Pinpoint the cell where the given text exists, returning its (X, Y) midpoint coordinate. 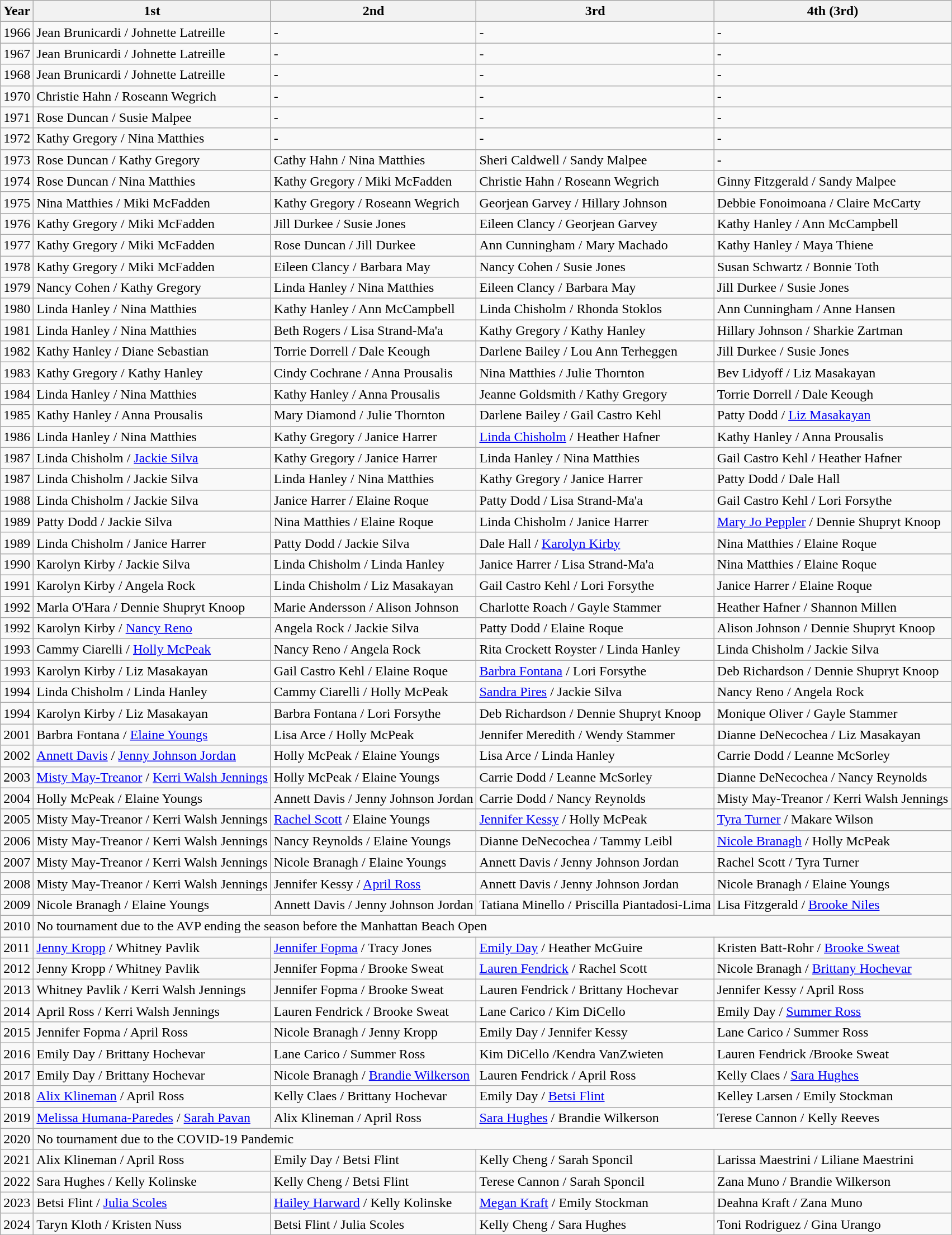
Deahna Kraft / Zana Muno (832, 1203)
Rose Duncan / Kathy Gregory (152, 160)
Whitney Pavlik / Kerri Walsh Jennings (152, 990)
2013 (17, 990)
Rita Crockett Royster / Linda Hanley (595, 650)
1971 (17, 117)
Kathy Gregory / Nina Matthies (152, 139)
Tyra Turner / Makare Wilson (832, 820)
2004 (17, 798)
Susan Schwartz / Bonnie Toth (832, 267)
Barbra Fontana / Elaine Youngs (152, 735)
Sheri Caldwell / Sandy Malpee (595, 160)
2003 (17, 777)
Nancy Cohen / Kathy Gregory (152, 288)
Lane Carico / Kim DiCello (595, 1011)
1967 (17, 54)
1968 (17, 75)
Jennifer Fopma / Tracy Jones (373, 948)
Patty Dodd / Liz Masakayan (832, 415)
1974 (17, 181)
2008 (17, 883)
Nicole Branagh / Brandie Wilkerson (373, 1075)
Year (17, 11)
Angela Rock / Jackie Silva (373, 628)
Kelly Claes / Brittany Hochevar (373, 1096)
Cindy Cochrane / Anna Prousalis (373, 373)
2022 (17, 1181)
Lisa Fitzgerald / Brooke Niles (832, 905)
Janice Harrer / Lisa Strand-Ma'a (595, 564)
2012 (17, 969)
Georjean Garvey / Hillary Johnson (595, 202)
Hailey Harward / Kelly Kolinske (373, 1203)
Lauren Fendrick / April Ross (595, 1075)
Kathy Gregory / Roseann Wegrich (373, 202)
Darlene Bailey / Lou Ann Terheggen (595, 352)
Karolyn Kirby / Nancy Reno (152, 628)
Nina Matthies / Miki McFadden (152, 202)
Rose Duncan / Susie Malpee (152, 117)
2017 (17, 1075)
2016 (17, 1054)
2001 (17, 735)
2019 (17, 1118)
Emily Day / Jennifer Kessy (595, 1033)
Kelly Claes / Sara Hughes (832, 1075)
Dianne DeNecochea / Nancy Reynolds (832, 777)
1991 (17, 585)
Kathy Hanley / Diane Sebastian (152, 352)
Nicole Branagh / Brittany Hochevar (832, 969)
April Ross / Kerri Walsh Jennings (152, 1011)
Tatiana Minello / Priscilla Piantadosi-Lima (595, 905)
Kathy Hanley / Maya Thiene (832, 245)
Bev Lidyoff / Liz Masakayan (832, 373)
Nancy Cohen / Susie Jones (595, 267)
Nicole Branagh / Jenny Kropp (373, 1033)
1970 (17, 96)
No tournament due to the COVID-19 Pandemic (492, 1139)
1988 (17, 500)
Hillary Johnson / Sharkie Zartman (832, 330)
1984 (17, 394)
Jennifer Meredith / Wendy Stammer (595, 735)
Dale Hall / Karolyn Kirby (595, 543)
Jeanne Goldsmith / Kathy Gregory (595, 394)
Mary Jo Peppler / Dennie Shupryt Knoop (832, 522)
Carrie Dodd / Nancy Reynolds (595, 798)
Larissa Maestrini / Liliane Maestrini (832, 1160)
1975 (17, 202)
3rd (595, 11)
1st (152, 11)
Patty Dodd / Dale Hall (832, 479)
1973 (17, 160)
1977 (17, 245)
Charlotte Roach / Gayle Stammer (595, 607)
Heather Hafner / Shannon Millen (832, 607)
Terese Cannon / Kelly Reeves (832, 1118)
1981 (17, 330)
2009 (17, 905)
Marie Andersson / Alison Johnson (373, 607)
Gail Castro Kehl / Heather Hafner (832, 458)
Rose Duncan / Jill Durkee (373, 245)
Dianne DeNecochea / Tammy Leibl (595, 841)
1980 (17, 309)
Linda Chisholm / Rhonda Stoklos (595, 309)
Nicole Branagh / Holly McPeak (832, 841)
Sara Hughes / Brandie Wilkerson (595, 1118)
1966 (17, 32)
Zana Muno / Brandie Wilkerson (832, 1181)
Cathy Hahn / Nina Matthies (373, 160)
Dianne DeNecochea / Liz Masakayan (832, 735)
Kim DiCello /Kendra VanZwieten (595, 1054)
2015 (17, 1033)
2011 (17, 948)
Megan Kraft / Emily Stockman (595, 1203)
2006 (17, 841)
Nancy Reynolds / Elaine Youngs (373, 841)
2007 (17, 862)
Sandra Pires / Jackie Silva (595, 692)
Ann Cunningham / Mary Machado (595, 245)
1986 (17, 437)
Karolyn Kirby / Angela Rock (152, 585)
Ann Cunningham / Anne Hansen (832, 309)
Mary Diamond / Julie Thornton (373, 415)
Kristen Batt-Rohr / Brooke Sweat (832, 948)
Rachel Scott / Tyra Turner (832, 862)
2023 (17, 1203)
Monique Oliver / Gayle Stammer (832, 713)
Patty Dodd / Lisa Strand-Ma'a (595, 500)
Sara Hughes / Kelly Kolinske (152, 1181)
Debbie Fonoimoana / Claire McCarty (832, 202)
Rose Duncan / Nina Matthies (152, 181)
Lauren Fendrick /Brooke Sweat (832, 1054)
2014 (17, 1011)
Nina Matthies / Julie Thornton (595, 373)
1978 (17, 267)
Linda Chisholm / Heather Hafner (595, 437)
Lisa Arce / Holly McPeak (373, 735)
Rachel Scott / Elaine Youngs (373, 820)
Marla O'Hara / Dennie Shupryt Knoop (152, 607)
Kelly Cheng / Betsi Flint (373, 1181)
2021 (17, 1160)
1990 (17, 564)
Lisa Arce / Linda Hanley (595, 756)
1976 (17, 224)
4th (3rd) (832, 11)
Emily Day / Heather McGuire (595, 948)
1979 (17, 288)
Ginny Fitzgerald / Sandy Malpee (832, 181)
1982 (17, 352)
Jennifer Fopma / April Ross (152, 1033)
2020 (17, 1139)
Kelley Larsen / Emily Stockman (832, 1096)
2010 (17, 926)
2nd (373, 11)
2005 (17, 820)
Kelly Cheng / Sara Hughes (595, 1224)
Melissa Humana-Paredes / Sarah Pavan (152, 1118)
1972 (17, 139)
Karolyn Kirby / Jackie Silva (152, 564)
No tournament due to the AVP ending the season before the Manhattan Beach Open (492, 926)
Alison Johnson / Dennie Shupryt Knoop (832, 628)
Eileen Clancy / Georjean Garvey (595, 224)
1985 (17, 415)
Emily Day / Summer Ross (832, 1011)
Gail Castro Kehl / Elaine Roque (373, 671)
Jennifer Kessy / Holly McPeak (595, 820)
2018 (17, 1096)
Lauren Fendrick / Rachel Scott (595, 969)
Lauren Fendrick / Brooke Sweat (373, 1011)
Kelly Cheng / Sarah Sponcil (595, 1160)
Toni Rodriguez / Gina Urango (832, 1224)
2002 (17, 756)
Linda Chisholm / Liz Masakayan (373, 585)
Darlene Bailey / Gail Castro Kehl (595, 415)
Beth Rogers / Lisa Strand-Ma'a (373, 330)
1983 (17, 373)
Taryn Kloth / Kristen Nuss (152, 1224)
Terese Cannon / Sarah Sponcil (595, 1181)
2024 (17, 1224)
Lauren Fendrick / Brittany Hochevar (595, 990)
Patty Dodd / Elaine Roque (595, 628)
